Provide the (x, y) coordinate of the cell's center where the given text is located.  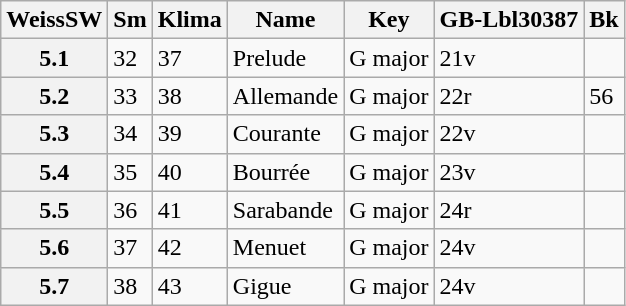
5.7 (54, 286)
23v (509, 172)
39 (190, 134)
5.6 (54, 248)
33 (130, 96)
42 (190, 248)
22r (509, 96)
34 (130, 134)
5.2 (54, 96)
21v (509, 58)
41 (190, 210)
36 (130, 210)
Prelude (285, 58)
Menuet (285, 248)
Sm (130, 20)
43 (190, 286)
Bourrée (285, 172)
32 (130, 58)
22v (509, 134)
24r (509, 210)
56 (604, 96)
5.5 (54, 210)
Gigue (285, 286)
Klima (190, 20)
35 (130, 172)
Sarabande (285, 210)
Bk (604, 20)
Courante (285, 134)
Allemande (285, 96)
Name (285, 20)
WeissSW (54, 20)
Key (389, 20)
5.3 (54, 134)
5.1 (54, 58)
GB-Lbl30387 (509, 20)
5.4 (54, 172)
40 (190, 172)
